Determine the (X, Y) coordinate at the center of the cell enclosing the given text.  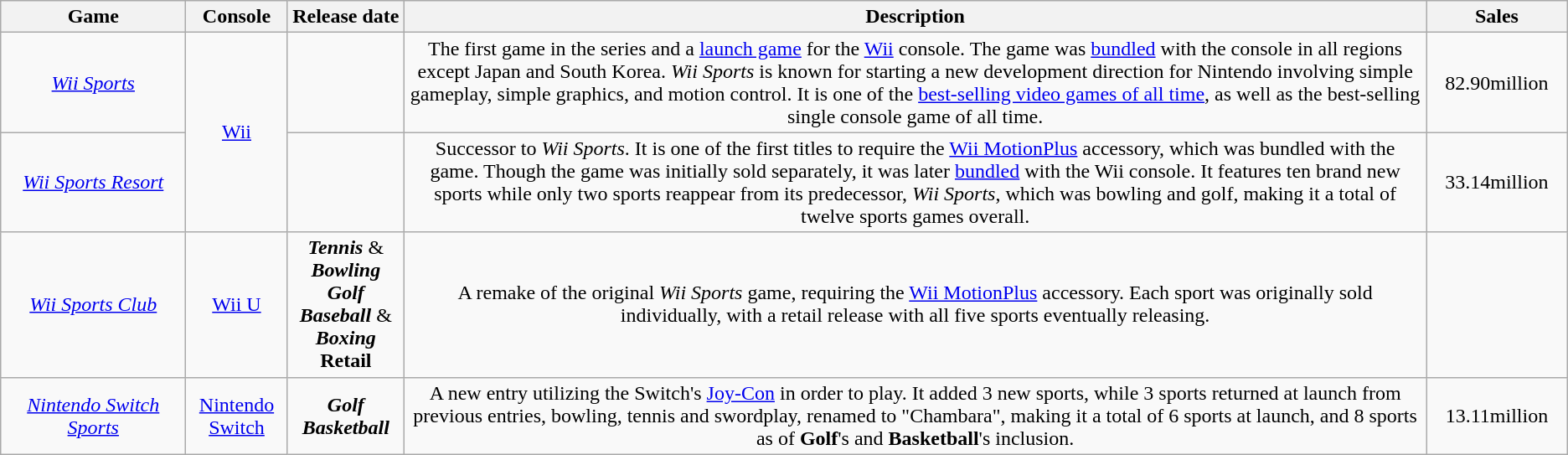
Sales (1498, 17)
Game (94, 17)
Wii Sports (94, 82)
13.11million (1498, 416)
Golf Basketball (345, 416)
82.90million (1498, 82)
Console (236, 17)
Wii Sports Club (94, 305)
Release date (345, 17)
Wii (236, 132)
33.14million (1498, 183)
Description (916, 17)
Tennis & BowlingGolfBaseball & BoxingRetail (345, 305)
Wii Sports Resort (94, 183)
Nintendo Switch (236, 416)
Wii U (236, 305)
Nintendo Switch Sports (94, 416)
